Detect which cell encompasses the target text, then output its [x, y] center coordinate. 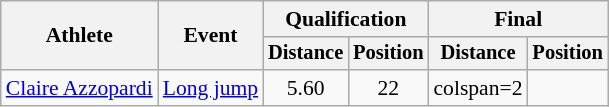
Qualification [346, 19]
Long jump [210, 88]
Claire Azzopardi [80, 88]
colspan=2 [478, 88]
22 [388, 88]
Athlete [80, 36]
5.60 [306, 88]
Event [210, 36]
Final [518, 19]
